Return (x, y) of the center of cell containing provided text 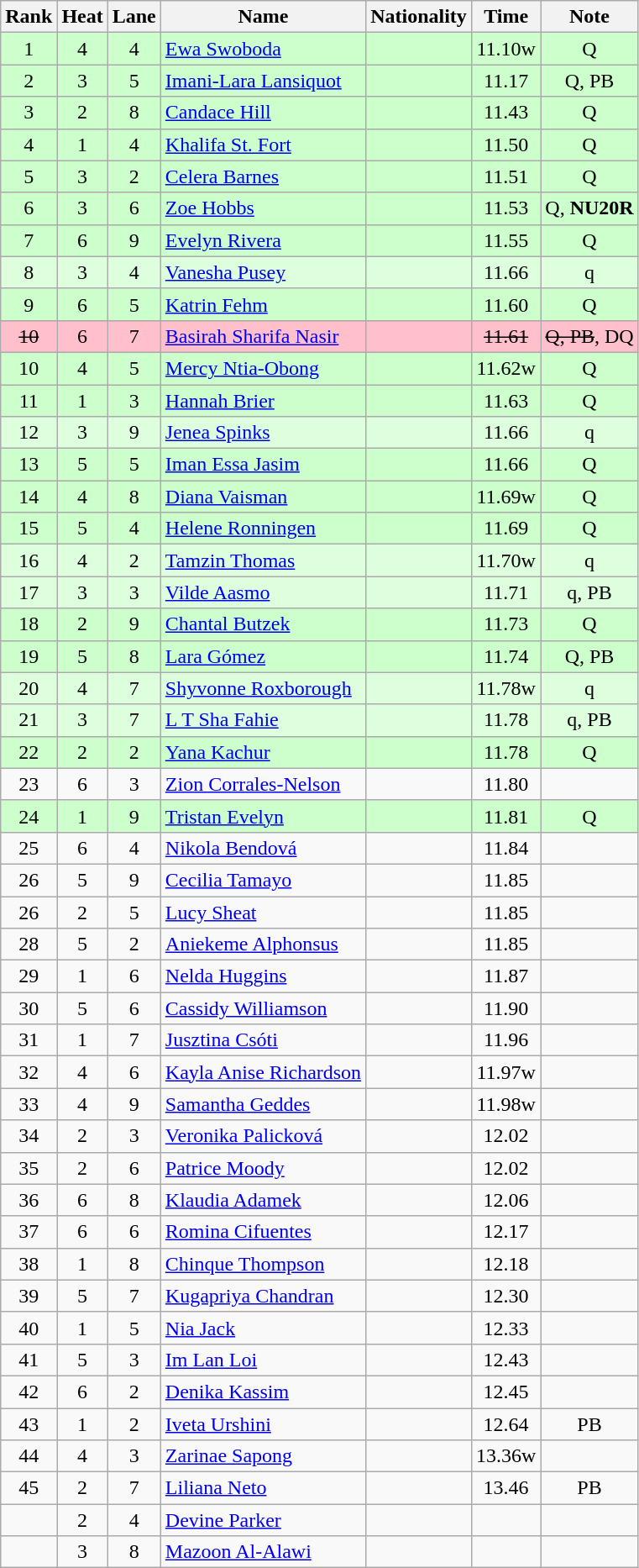
Candace Hill (263, 113)
Yana Kachur (263, 752)
31 (29, 1040)
39 (29, 1296)
Nelda Huggins (263, 976)
Zarinae Sapong (263, 1456)
Im Lan Loi (263, 1360)
21 (29, 720)
14 (29, 497)
11.60 (505, 304)
11.80 (505, 784)
11.84 (505, 848)
Diana Vaisman (263, 497)
11.90 (505, 1008)
Jenea Spinks (263, 433)
12.06 (505, 1200)
Basirah Sharifa Nasir (263, 336)
12.64 (505, 1424)
Tristan Evelyn (263, 816)
Cecilia Tamayo (263, 880)
Evelyn Rivera (263, 240)
41 (29, 1360)
13.36w (505, 1456)
Denika Kassim (263, 1392)
Veronika Palicková (263, 1136)
Zion Corrales-Nelson (263, 784)
11.43 (505, 113)
12.45 (505, 1392)
13 (29, 465)
Nikola Bendová (263, 848)
12.30 (505, 1296)
Cassidy Williamson (263, 1008)
Name (263, 17)
11.98w (505, 1104)
Shyvonne Roxborough (263, 688)
24 (29, 816)
Mercy Ntia-Obong (263, 368)
Rank (29, 17)
12 (29, 433)
15 (29, 529)
Lane (134, 17)
11.81 (505, 816)
Q, PB, DQ (589, 336)
11.71 (505, 592)
20 (29, 688)
11.74 (505, 656)
25 (29, 848)
Nia Jack (263, 1328)
29 (29, 976)
Patrice Moody (263, 1168)
42 (29, 1392)
11.53 (505, 208)
11.70w (505, 560)
Aniekeme Alphonsus (263, 944)
12.18 (505, 1264)
Mazoon Al-Alawi (263, 1552)
11.62w (505, 368)
11.96 (505, 1040)
37 (29, 1232)
38 (29, 1264)
28 (29, 944)
11.50 (505, 145)
11 (29, 401)
11.51 (505, 176)
22 (29, 752)
Celera Barnes (263, 176)
19 (29, 656)
13.46 (505, 1488)
11.17 (505, 81)
Ewa Swoboda (263, 49)
Chantal Butzek (263, 624)
17 (29, 592)
Khalifa St. Fort (263, 145)
Jusztina Csóti (263, 1040)
45 (29, 1488)
32 (29, 1072)
Tamzin Thomas (263, 560)
11.69 (505, 529)
43 (29, 1424)
Note (589, 17)
Nationality (419, 17)
Vanesha Pusey (263, 272)
11.97w (505, 1072)
Kayla Anise Richardson (263, 1072)
44 (29, 1456)
Katrin Fehm (263, 304)
11.69w (505, 497)
12.43 (505, 1360)
36 (29, 1200)
L T Sha Fahie (263, 720)
Devine Parker (263, 1520)
Liliana Neto (263, 1488)
11.10w (505, 49)
11.63 (505, 401)
Q, NU20R (589, 208)
11.61 (505, 336)
Heat (82, 17)
Romina Cifuentes (263, 1232)
40 (29, 1328)
Kugapriya Chandran (263, 1296)
18 (29, 624)
23 (29, 784)
Helene Ronningen (263, 529)
Time (505, 17)
Hannah Brier (263, 401)
Lucy Sheat (263, 912)
16 (29, 560)
Klaudia Adamek (263, 1200)
Iman Essa Jasim (263, 465)
30 (29, 1008)
11.87 (505, 976)
12.33 (505, 1328)
Vilde Aasmo (263, 592)
11.78w (505, 688)
Zoe Hobbs (263, 208)
11.55 (505, 240)
Chinque Thompson (263, 1264)
Iveta Urshini (263, 1424)
12.17 (505, 1232)
35 (29, 1168)
Imani-Lara Lansiquot (263, 81)
Lara Gómez (263, 656)
11.73 (505, 624)
33 (29, 1104)
34 (29, 1136)
Samantha Geddes (263, 1104)
